Provide the (x, y) coordinate of the cell's center where the given text is located.  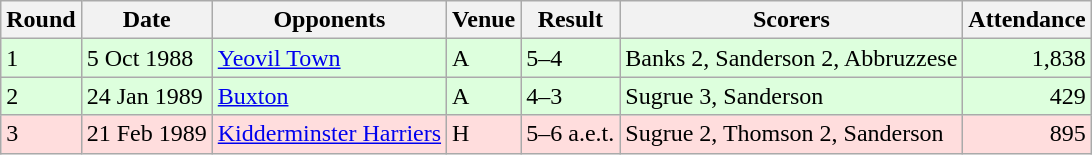
3 (41, 134)
Sugrue 3, Sanderson (792, 96)
1 (41, 58)
Result (570, 20)
Yeovil Town (329, 58)
Sugrue 2, Thomson 2, Sanderson (792, 134)
21 Feb 1989 (146, 134)
5–4 (570, 58)
1,838 (1027, 58)
Attendance (1027, 20)
Round (41, 20)
Venue (484, 20)
Buxton (329, 96)
24 Jan 1989 (146, 96)
5 Oct 1988 (146, 58)
895 (1027, 134)
2 (41, 96)
Date (146, 20)
Banks 2, Sanderson 2, Abbruzzese (792, 58)
H (484, 134)
Kidderminster Harriers (329, 134)
Opponents (329, 20)
429 (1027, 96)
4–3 (570, 96)
5–6 a.e.t. (570, 134)
Scorers (792, 20)
